Return the (X, Y) coordinate for the center point of the cell that contains the specified text.  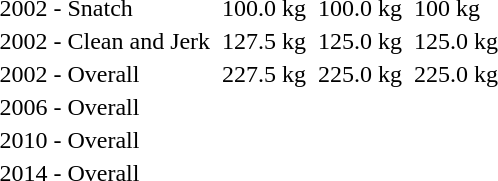
127.5 kg (264, 41)
225.0 kg (360, 74)
227.5 kg (264, 74)
125.0 kg (360, 41)
